Return (x, y) of the center of cell containing provided text 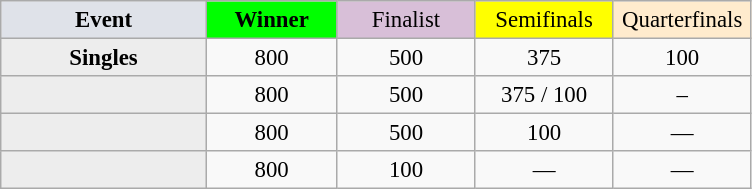
375 (544, 58)
Singles (104, 58)
Semifinals (544, 20)
375 / 100 (544, 95)
– (682, 95)
Event (104, 20)
Quarterfinals (682, 20)
Finalist (406, 20)
Winner (272, 20)
